Return (X, Y) of the center of cell containing provided text 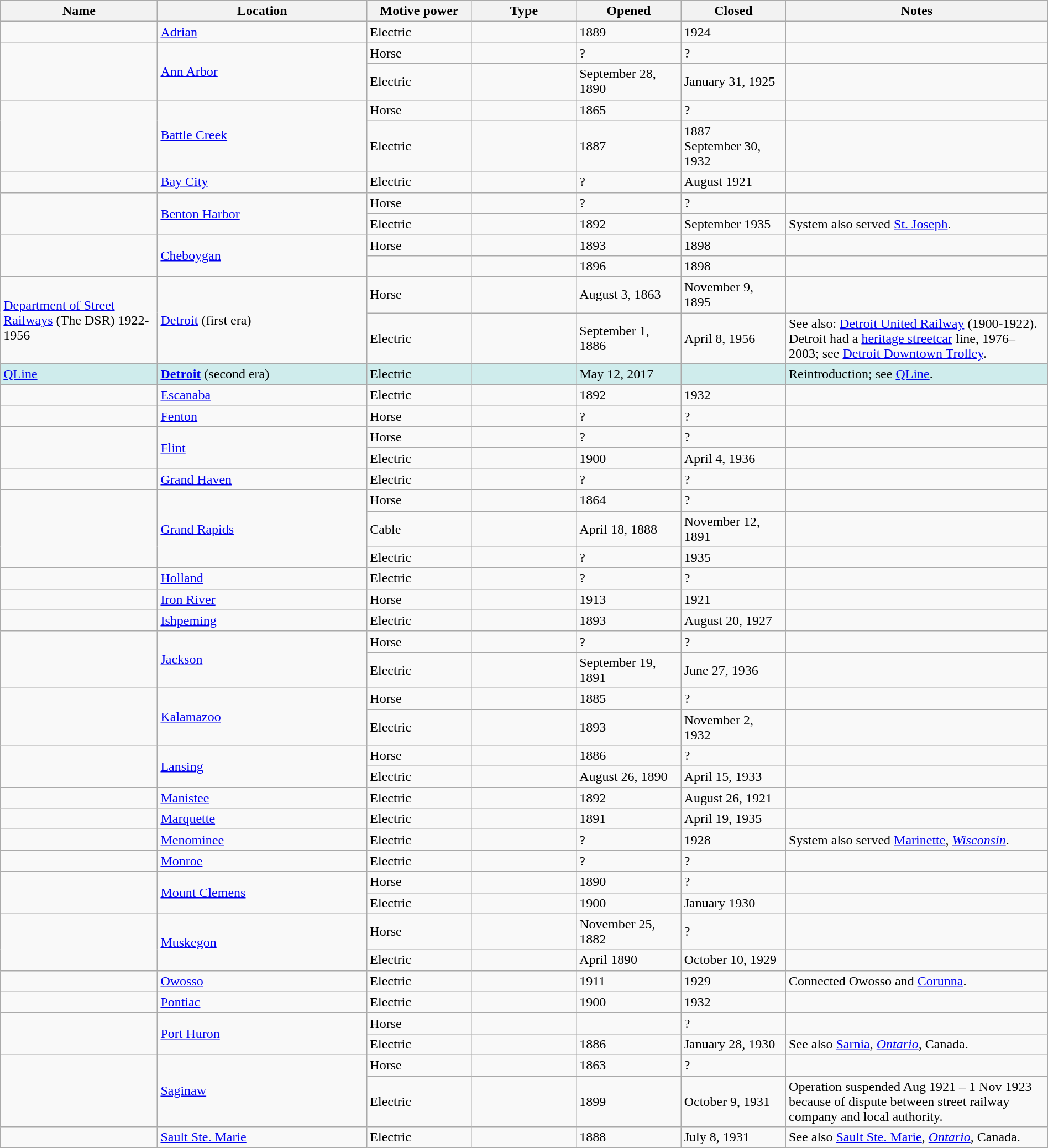
April 18, 1888 (629, 529)
1891 (629, 819)
Saginaw (262, 1090)
1887September 30, 1932 (733, 146)
Bay City (262, 182)
Iron River (262, 599)
Fenton (262, 416)
September 1, 1886 (629, 338)
1924 (733, 32)
1888 (629, 1137)
August 1921 (733, 182)
Monroe (262, 861)
1929 (733, 981)
Ann Arbor (262, 71)
1863 (629, 1065)
1921 (733, 599)
April 4, 1936 (733, 458)
Cheboygan (262, 255)
Connected Owosso and Corunna. (917, 981)
See also Sarnia, Ontario, Canada. (917, 1044)
November 9, 1895 (733, 294)
1911 (629, 981)
Benton Harbor (262, 213)
September 1935 (733, 224)
1913 (629, 599)
October 9, 1931 (733, 1102)
Jackson (262, 659)
Muskegon (262, 942)
November 2, 1932 (733, 727)
Detroit (first era) (262, 320)
Opened (629, 11)
Sault Ste. Marie (262, 1137)
August 26, 1890 (629, 777)
October 10, 1929 (733, 960)
1889 (629, 32)
August 26, 1921 (733, 798)
August 20, 1927 (733, 620)
Grand Rapids (262, 529)
Marquette (262, 819)
Motive power (419, 11)
Escanaba (262, 395)
Department of Street Railways (The DSR) 1922-1956 (79, 320)
Grand Haven (262, 479)
1928 (733, 840)
Flint (262, 448)
September 19, 1891 (629, 670)
Port Huron (262, 1034)
Menominee (262, 840)
April 19, 1935 (733, 819)
1935 (733, 557)
See also Sault Ste. Marie, Ontario, Canada. (917, 1137)
Lansing (262, 766)
Kalamazoo (262, 717)
Type (524, 11)
1887 (629, 146)
Ishpeming (262, 620)
June 27, 1936 (733, 670)
April 1890 (629, 960)
September 28, 1890 (629, 82)
1885 (629, 698)
Closed (733, 11)
Location (262, 11)
QLine (79, 374)
January 28, 1930 (733, 1044)
1864 (629, 500)
Manistee (262, 798)
May 12, 2017 (629, 374)
Cable (419, 529)
Reintroduction; see QLine. (917, 374)
Detroit (second era) (262, 374)
January 1930 (733, 903)
Holland (262, 578)
November 25, 1882 (629, 931)
Pontiac (262, 1002)
August 3, 1863 (629, 294)
Name (79, 11)
Adrian (262, 32)
1865 (629, 110)
Owosso (262, 981)
Notes (917, 11)
System also served Marinette, Wisconsin. (917, 840)
Operation suspended Aug 1921 – 1 Nov 1923 because of dispute between street railway company and local authority. (917, 1102)
Battle Creek (262, 135)
See also: Detroit United Railway (1900-1922). Detroit had a heritage streetcar line, 1976–2003; see Detroit Downtown Trolley. (917, 338)
November 12, 1891 (733, 529)
January 31, 1925 (733, 82)
April 15, 1933 (733, 777)
April 8, 1956 (733, 338)
Mount Clemens (262, 893)
System also served St. Joseph. (917, 224)
1896 (629, 266)
July 8, 1931 (733, 1137)
1899 (629, 1102)
1890 (629, 882)
